Pinpoint the cell where the given text exists, returning its (X, Y) midpoint coordinate. 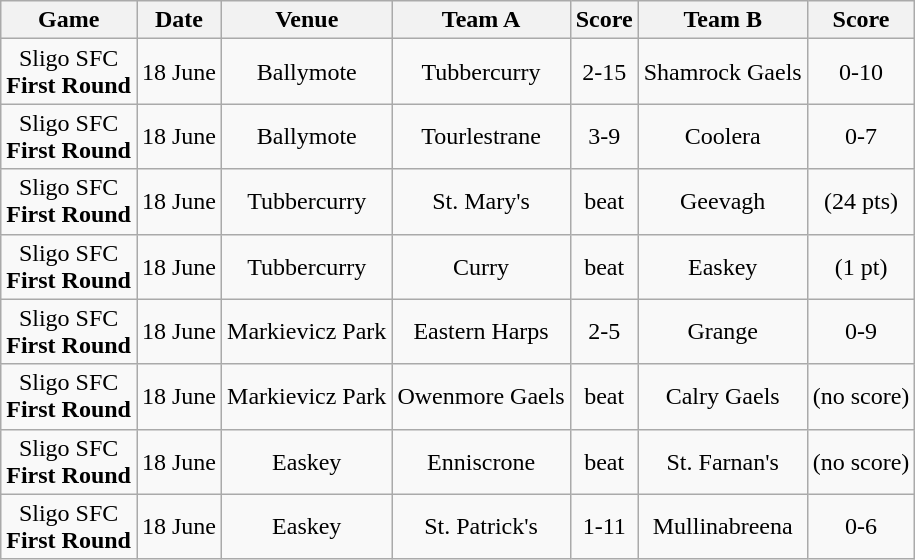
Geevagh (722, 202)
Game (69, 20)
0-6 (861, 526)
(24 pts) (861, 202)
0-10 (861, 72)
Mullinabreena (722, 526)
2-5 (604, 332)
St. Farnan's (722, 462)
3-9 (604, 136)
Coolera (722, 136)
1-11 (604, 526)
Enniscrone (481, 462)
0-9 (861, 332)
Eastern Harps (481, 332)
Team A (481, 20)
Shamrock Gaels (722, 72)
0-7 (861, 136)
Curry (481, 266)
Owenmore Gaels (481, 396)
2-15 (604, 72)
Venue (307, 20)
St. Mary's (481, 202)
Tourlestrane (481, 136)
Date (178, 20)
Grange (722, 332)
St. Patrick's (481, 526)
Team B (722, 20)
Calry Gaels (722, 396)
(1 pt) (861, 266)
